Locate the cell with the specified text and output its [X, Y] center coordinate. 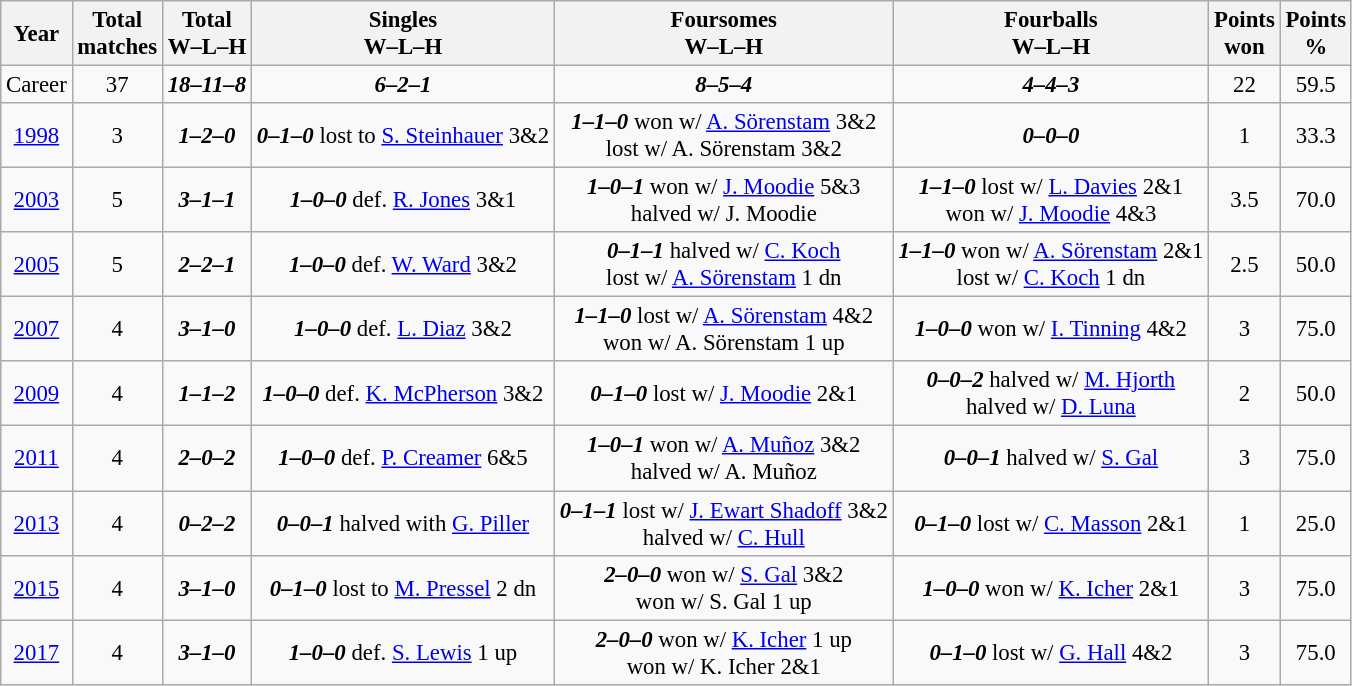
1–2–0 [206, 136]
0–2–2 [206, 524]
0–0–0 [1051, 136]
6–2–1 [402, 85]
FourballsW–L–H [1051, 34]
59.5 [1316, 85]
1–0–0 def. P. Creamer 6&5 [402, 458]
0–1–0 lost w/ C. Masson 2&1 [1051, 524]
33.3 [1316, 136]
Points% [1316, 34]
FoursomesW–L–H [724, 34]
25.0 [1316, 524]
0–1–0 lost to S. Steinhauer 3&2 [402, 136]
1–0–0 def. K. McPherson 3&2 [402, 394]
0–1–1 halved w/ C. Kochlost w/ A. Sörenstam 1 dn [724, 264]
0–0–2 halved w/ M. Hjorthhalved w/ D. Luna [1051, 394]
Year [36, 34]
1–0–0 won w/ K. Icher 2&1 [1051, 588]
70.0 [1316, 200]
TotalW–L–H [206, 34]
0–1–1 lost w/ J. Ewart Shadoff 3&2halved w/ C. Hull [724, 524]
1998 [36, 136]
2007 [36, 330]
22 [1244, 85]
1–0–1 won w/ J. Moodie 5&3halved w/ J. Moodie [724, 200]
0–1–0 lost w/ G. Hall 4&2 [1051, 652]
1–0–0 def. R. Jones 3&1 [402, 200]
Career [36, 85]
0–0–1 halved w/ S. Gal [1051, 458]
1–0–0 def. W. Ward 3&2 [402, 264]
3–1–1 [206, 200]
2–0–0 won w/ K. Icher 1 upwon w/ K. Icher 2&1 [724, 652]
1–0–1 won w/ A. Muñoz 3&2halved w/ A. Muñoz [724, 458]
0–0–1 halved with G. Piller [402, 524]
2003 [36, 200]
2–0–2 [206, 458]
2017 [36, 652]
1–1–0 lost w/ A. Sörenstam 4&2 won w/ A. Sörenstam 1 up [724, 330]
8–5–4 [724, 85]
2015 [36, 588]
2009 [36, 394]
1–1–0 won w/ A. Sörenstam 2&1lost w/ C. Koch 1 dn [1051, 264]
1–0–0 won w/ I. Tinning 4&2 [1051, 330]
2011 [36, 458]
37 [117, 85]
2–0–0 won w/ S. Gal 3&2won w/ S. Gal 1 up [724, 588]
2005 [36, 264]
3.5 [1244, 200]
2–2–1 [206, 264]
1–1–0 won w/ A. Sörenstam 3&2lost w/ A. Sörenstam 3&2 [724, 136]
Totalmatches [117, 34]
2.5 [1244, 264]
0–1–0 lost to M. Pressel 2 dn [402, 588]
1–1–2 [206, 394]
0–1–0 lost w/ J. Moodie 2&1 [724, 394]
4–4–3 [1051, 85]
SinglesW–L–H [402, 34]
18–11–8 [206, 85]
2 [1244, 394]
1–0–0 def. L. Diaz 3&2 [402, 330]
1–0–0 def. S. Lewis 1 up [402, 652]
2013 [36, 524]
Pointswon [1244, 34]
1–1–0 lost w/ L. Davies 2&1won w/ J. Moodie 4&3 [1051, 200]
